Extract the [X, Y] coordinate from the center of the cell holding the provided text.  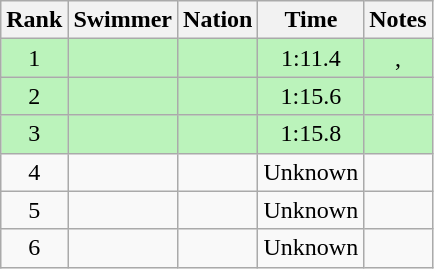
1:15.8 [311, 134]
6 [34, 248]
1:11.4 [311, 58]
5 [34, 210]
2 [34, 96]
1:15.6 [311, 96]
Rank [34, 20]
1 [34, 58]
, [398, 58]
Swimmer [123, 20]
4 [34, 172]
Time [311, 20]
Notes [398, 20]
Nation [218, 20]
3 [34, 134]
